Capture the cell that displays the provided text and extract its [x, y] central coordinate. 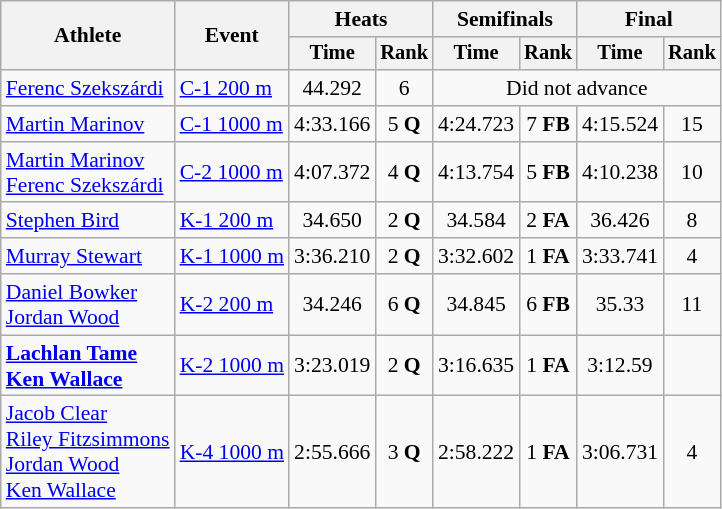
6 [404, 88]
3:36.210 [332, 256]
Semifinals [505, 19]
6 FB [548, 304]
4:07.372 [332, 172]
Lachlan TameKen Wallace [88, 366]
3:33.741 [620, 256]
3:32.602 [476, 256]
Jacob ClearRiley FitzsimmonsJordan WoodKen Wallace [88, 452]
8 [692, 221]
Athlete [88, 36]
6 Q [404, 304]
2 FA [548, 221]
2:55.666 [332, 452]
K-2 1000 m [232, 366]
Daniel BowkerJordan Wood [88, 304]
44.292 [332, 88]
Stephen Bird [88, 221]
C-1 1000 m [232, 124]
34.845 [476, 304]
K-2 200 m [232, 304]
K-4 1000 m [232, 452]
4:13.754 [476, 172]
3 Q [404, 452]
36.426 [620, 221]
34.246 [332, 304]
4:24.723 [476, 124]
Martin MarinovFerenc Szekszárdi [88, 172]
C-1 200 m [232, 88]
K-1 1000 m [232, 256]
4:15.524 [620, 124]
Heats [361, 19]
Ferenc Szekszárdi [88, 88]
3:12.59 [620, 366]
34.650 [332, 221]
35.33 [620, 304]
4:10.238 [620, 172]
15 [692, 124]
C-2 1000 m [232, 172]
11 [692, 304]
K-1 200 m [232, 221]
Martin Marinov [88, 124]
4:33.166 [332, 124]
Event [232, 36]
7 FB [548, 124]
3:06.731 [620, 452]
5 Q [404, 124]
10 [692, 172]
Murray Stewart [88, 256]
5 FB [548, 172]
34.584 [476, 221]
Final [649, 19]
3:23.019 [332, 366]
2:58.222 [476, 452]
4 Q [404, 172]
Did not advance [577, 88]
3:16.635 [476, 366]
